Determine the [X, Y] coordinate at the center of the cell enclosing the given text.  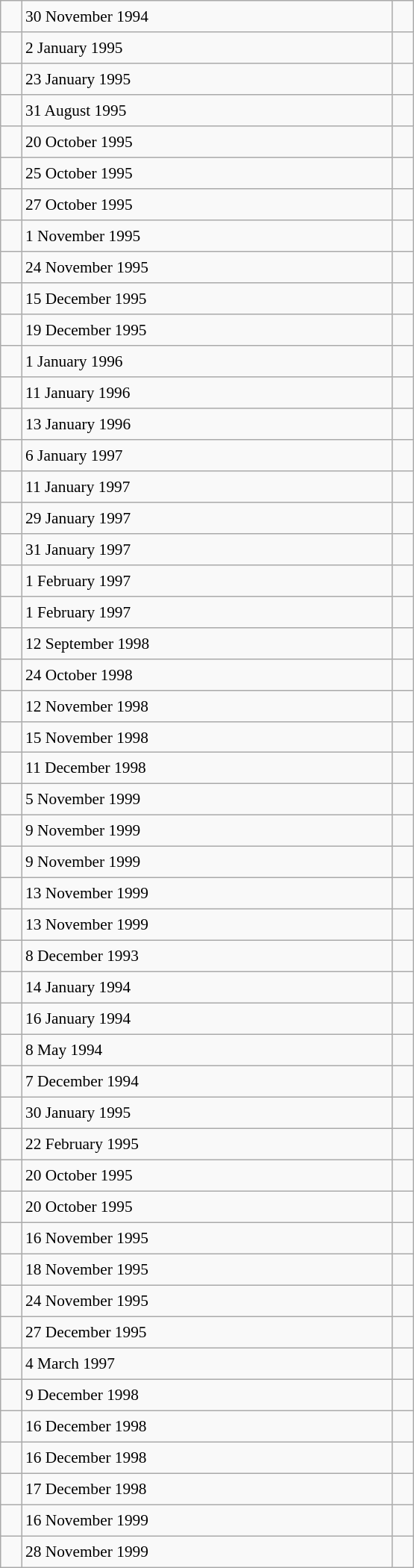
8 December 1993 [207, 956]
30 January 1995 [207, 1113]
11 January 1997 [207, 486]
11 January 1996 [207, 393]
19 December 1995 [207, 330]
27 December 1995 [207, 1332]
14 January 1994 [207, 988]
8 May 1994 [207, 1051]
15 December 1995 [207, 299]
12 September 1998 [207, 643]
1 November 1995 [207, 236]
25 October 1995 [207, 173]
24 October 1998 [207, 674]
11 December 1998 [207, 768]
31 August 1995 [207, 111]
22 February 1995 [207, 1144]
31 January 1997 [207, 549]
1 January 1996 [207, 361]
7 December 1994 [207, 1082]
16 November 1995 [207, 1238]
30 November 1994 [207, 16]
16 November 1999 [207, 1520]
15 November 1998 [207, 737]
6 January 1997 [207, 455]
18 November 1995 [207, 1269]
4 March 1997 [207, 1363]
13 January 1996 [207, 423]
23 January 1995 [207, 79]
27 October 1995 [207, 205]
5 November 1999 [207, 800]
17 December 1998 [207, 1489]
2 January 1995 [207, 48]
12 November 1998 [207, 706]
9 December 1998 [207, 1395]
28 November 1999 [207, 1552]
16 January 1994 [207, 1019]
29 January 1997 [207, 517]
